From the cell containing the given text, extract its center point as (x, y) coordinate. 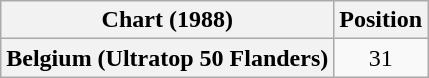
Position (381, 20)
Chart (1988) (168, 20)
Belgium (Ultratop 50 Flanders) (168, 58)
31 (381, 58)
